Search for the cell housing the specified text and yield its (X, Y) center coordinate. 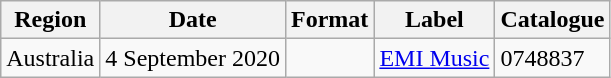
Label (434, 20)
0748837 (552, 58)
Australia (50, 58)
4 September 2020 (193, 58)
Region (50, 20)
Date (193, 20)
Catalogue (552, 20)
EMI Music (434, 58)
Format (329, 20)
